For the text-containing cell, return its midpoint in [x, y] coordinate format. 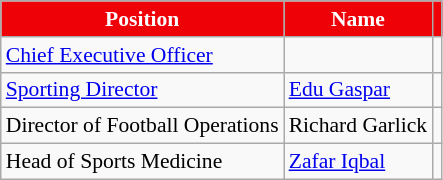
Position [142, 19]
Sporting Director [142, 90]
Zafar Iqbal [358, 162]
Head of Sports Medicine [142, 162]
Director of Football Operations [142, 126]
Name [358, 19]
Chief Executive Officer [142, 55]
Edu Gaspar [358, 90]
Richard Garlick [358, 126]
